Scan for the cell matching the given text and deliver its [X, Y] coordinate at center. 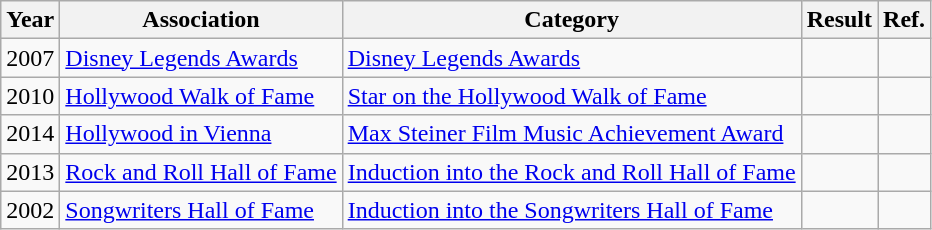
2010 [30, 96]
2002 [30, 210]
Association [201, 20]
Induction into the Songwriters Hall of Fame [572, 210]
Result [839, 20]
Rock and Roll Hall of Fame [201, 172]
Induction into the Rock and Roll Hall of Fame [572, 172]
2014 [30, 134]
Year [30, 20]
Hollywood in Vienna [201, 134]
Hollywood Walk of Fame [201, 96]
Songwriters Hall of Fame [201, 210]
2013 [30, 172]
Star on the Hollywood Walk of Fame [572, 96]
2007 [30, 58]
Category [572, 20]
Ref. [904, 20]
Max Steiner Film Music Achievement Award [572, 134]
